Capture the cell that displays the provided text and extract its (X, Y) central coordinate. 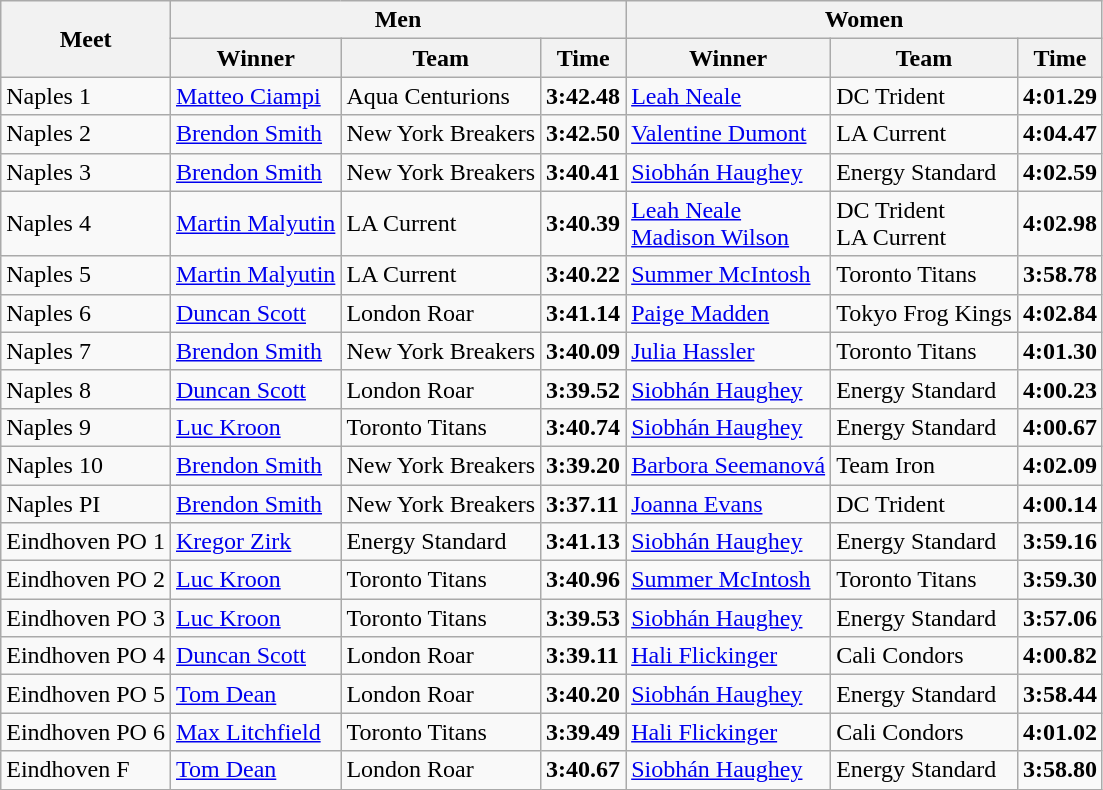
4:01.30 (1060, 351)
3:41.13 (584, 542)
4:02.98 (1060, 224)
3:58.78 (1060, 275)
3:40.74 (584, 427)
Matteo Ciampi (255, 96)
Max Litchfield (255, 732)
Eindhoven PO 2 (86, 580)
DC Trident LA Current (924, 224)
Naples 6 (86, 313)
Julia Hassler (728, 351)
3:42.48 (584, 96)
Aqua Centurions (441, 96)
Eindhoven PO 3 (86, 618)
4:04.47 (1060, 134)
3:40.96 (584, 580)
3:40.67 (584, 770)
4:00.23 (1060, 389)
3:39.53 (584, 618)
Naples PI (86, 503)
Barbora Seemanová (728, 465)
3:58.80 (1060, 770)
4:00.82 (1060, 656)
Men (398, 20)
Eindhoven F (86, 770)
3:40.09 (584, 351)
Tokyo Frog Kings (924, 313)
4:01.02 (1060, 732)
3:41.14 (584, 313)
Naples 9 (86, 427)
Naples 1 (86, 96)
3:40.39 (584, 224)
3:59.30 (1060, 580)
Naples 2 (86, 134)
Naples 4 (86, 224)
4:02.59 (1060, 172)
Naples 7 (86, 351)
Meet (86, 39)
Paige Madden (728, 313)
3:39.11 (584, 656)
Naples 10 (86, 465)
4:02.09 (1060, 465)
Women (864, 20)
3:37.11 (584, 503)
Kregor Zirk (255, 542)
Eindhoven PO 6 (86, 732)
Naples 5 (86, 275)
4:01.29 (1060, 96)
4:00.14 (1060, 503)
Eindhoven PO 4 (86, 656)
3:42.50 (584, 134)
Joanna Evans (728, 503)
4:02.84 (1060, 313)
3:39.49 (584, 732)
Team Iron (924, 465)
3:40.20 (584, 694)
3:59.16 (1060, 542)
3:39.20 (584, 465)
Leah Neale Madison Wilson (728, 224)
3:57.06 (1060, 618)
Eindhoven PO 5 (86, 694)
Naples 3 (86, 172)
Leah Neale (728, 96)
4:00.67 (1060, 427)
Eindhoven PO 1 (86, 542)
3:40.22 (584, 275)
Naples 8 (86, 389)
Valentine Dumont (728, 134)
3:40.41 (584, 172)
3:58.44 (1060, 694)
3:39.52 (584, 389)
